Scan for the cell matching the given text and deliver its [X, Y] coordinate at center. 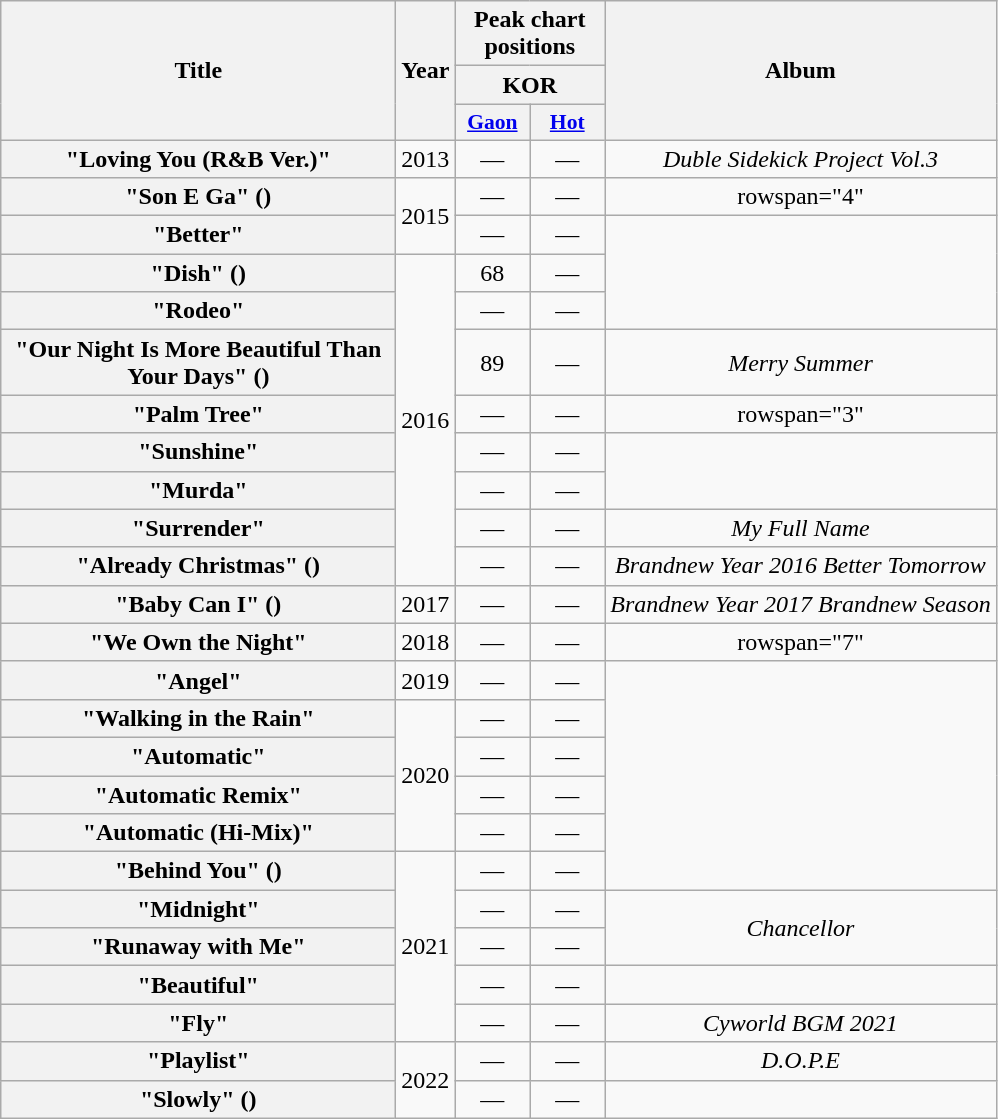
Album [801, 70]
rowspan="7" [801, 642]
"Rodeo" [198, 311]
rowspan="4" [801, 197]
2017 [426, 604]
"Angel" [198, 680]
2020 [426, 775]
"Surrender" [198, 528]
My Full Name [801, 528]
Gaon [492, 122]
Duble Sidekick Project Vol.3 [801, 159]
"Already Christmas" () [198, 566]
Title [198, 70]
Year [426, 70]
"Automatic (Hi-Mix)" [198, 833]
2022 [426, 1080]
Chancellor [801, 928]
"Baby Can I" () [198, 604]
"Midnight" [198, 909]
"Son E Ga" () [198, 197]
68 [492, 273]
"Dish" () [198, 273]
2018 [426, 642]
Brandnew Year 2016 Better Tomorrow [801, 566]
89 [492, 362]
"Slowly" () [198, 1099]
"Better" [198, 235]
"Fly" [198, 1023]
"Murda" [198, 490]
"Beautiful" [198, 985]
"Runaway with Me" [198, 947]
"Walking in the Rain" [198, 718]
Cyworld BGM 2021 [801, 1023]
"Behind You" () [198, 871]
2019 [426, 680]
2021 [426, 947]
D.O.P.E [801, 1061]
2015 [426, 216]
"We Own the Night" [198, 642]
Hot [568, 122]
"Automatic Remix" [198, 795]
"Sunshine" [198, 452]
rowspan="3" [801, 414]
KOR [530, 85]
Peak chart positions [530, 34]
2013 [426, 159]
Brandnew Year 2017 Brandnew Season [801, 604]
"Automatic" [198, 756]
"Our Night Is More Beautiful Than Your Days" () [198, 362]
"Loving You (R&B Ver.)" [198, 159]
"Playlist" [198, 1061]
2016 [426, 420]
Merry Summer [801, 362]
"Palm Tree" [198, 414]
